Search for the cell housing the specified text and yield its (x, y) center coordinate. 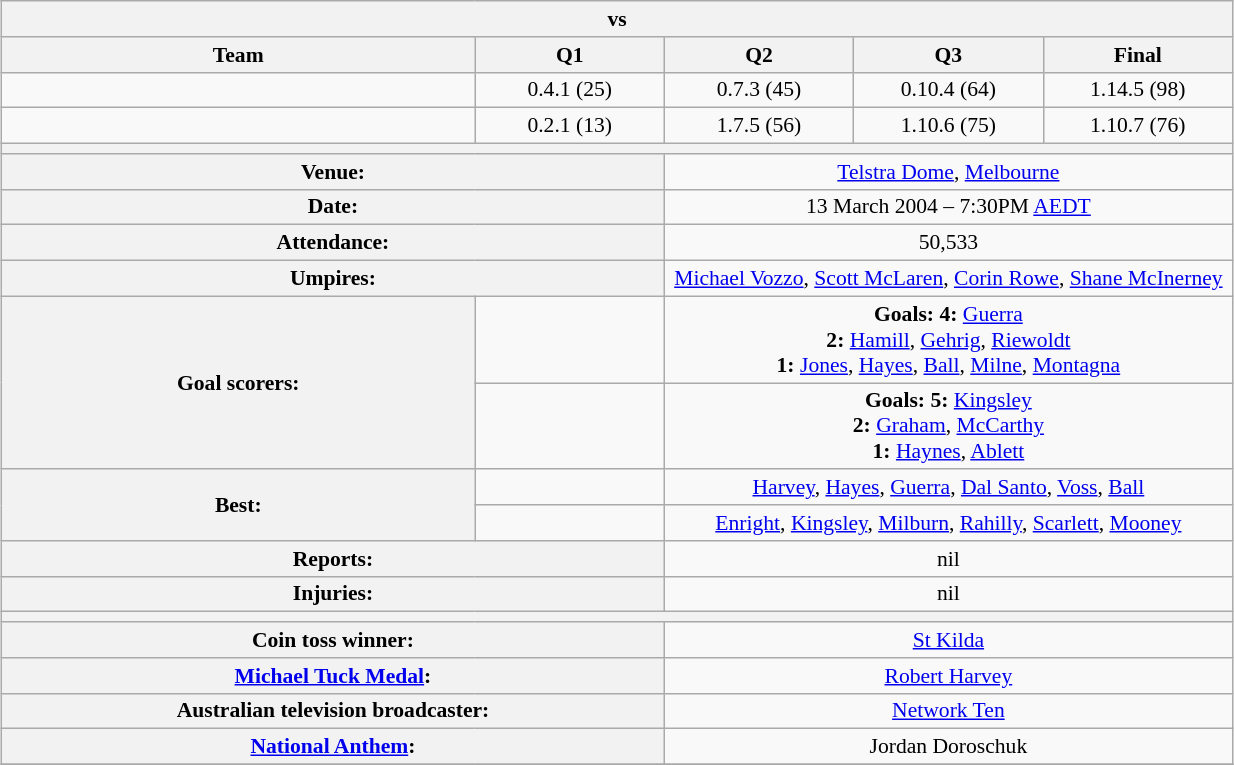
0.10.4 (64) (948, 90)
Michael Tuck Medal: (334, 676)
Goals: 4: Guerra2: Hamill, Gehrig, Riewoldt1: Jones, Hayes, Ball, Milne, Montagna (948, 340)
Injuries: (334, 594)
50,533 (948, 243)
Robert Harvey (948, 676)
Umpires: (334, 279)
Harvey, Hayes, Guerra, Dal Santo, Voss, Ball (948, 488)
1.10.6 (75) (948, 126)
Coin toss winner: (334, 640)
1.14.5 (98) (1138, 90)
National Anthem: (334, 747)
Goals: 5: Kingsley2: Graham, McCarthy1: Haynes, Ablett (948, 426)
1.10.7 (76) (1138, 126)
0.4.1 (25) (570, 90)
vs (618, 19)
0.7.3 (45) (758, 90)
Best: (238, 506)
Reports: (334, 559)
Network Ten (948, 711)
Michael Vozzo, Scott McLaren, Corin Rowe, Shane McInerney (948, 279)
1.7.5 (56) (758, 126)
13 March 2004 – 7:30PM AEDT (948, 207)
Team (238, 55)
0.2.1 (13) (570, 126)
Q3 (948, 55)
Date: (334, 207)
Venue: (334, 172)
Jordan Doroschuk (948, 747)
Q1 (570, 55)
Goal scorers: (238, 382)
Enright, Kingsley, Milburn, Rahilly, Scarlett, Mooney (948, 523)
St Kilda (948, 640)
Attendance: (334, 243)
Final (1138, 55)
Q2 (758, 55)
Telstra Dome, Melbourne (948, 172)
Australian television broadcaster: (334, 711)
